Search for the cell housing the specified text and yield its [X, Y] center coordinate. 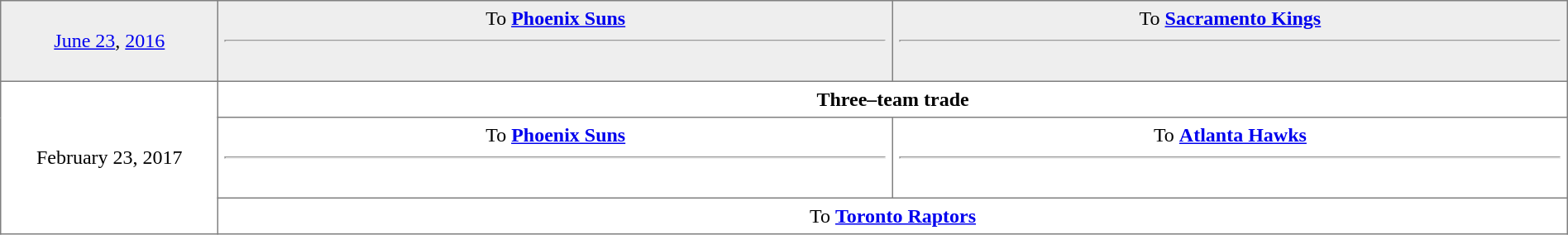
February 23, 2017 [109, 157]
To Sacramento Kings [1231, 41]
To Atlanta Hawks [1231, 158]
To Toronto Raptors [893, 216]
Three–team trade [893, 99]
June 23, 2016 [109, 41]
